For the text-containing cell, return its midpoint in (x, y) coordinate format. 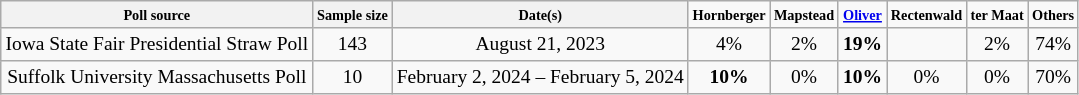
Date(s) (540, 14)
Others (1053, 14)
Hornberger (728, 14)
10 (352, 76)
Poll source (157, 14)
Rectenwald (927, 14)
143 (352, 44)
19% (862, 44)
70% (1053, 76)
Sample size (352, 14)
February 2, 2024 – February 5, 2024 (540, 76)
ter Maat (997, 14)
4% (728, 44)
Suffolk University Massachusetts Poll (157, 76)
August 21, 2023 (540, 44)
Oliver (862, 14)
Iowa State Fair Presidential Straw Poll (157, 44)
74% (1053, 44)
Mapstead (804, 14)
